Return [x, y] of the center of cell containing provided text 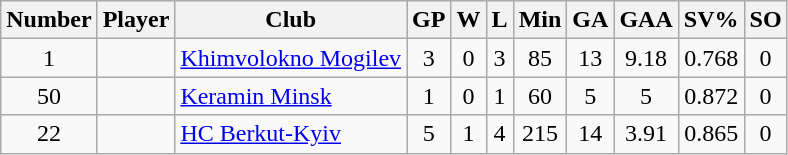
Player [136, 20]
0.865 [711, 134]
215 [540, 134]
Keramin Minsk [291, 96]
22 [49, 134]
L [500, 20]
Min [540, 20]
13 [590, 58]
9.18 [646, 58]
60 [540, 96]
14 [590, 134]
50 [49, 96]
HC Berkut-Kyiv [291, 134]
0.872 [711, 96]
GAA [646, 20]
4 [500, 134]
Khimvolokno Mogilev [291, 58]
0.768 [711, 58]
Number [49, 20]
W [468, 20]
3.91 [646, 134]
GP [429, 20]
GA [590, 20]
Club [291, 20]
SV% [711, 20]
85 [540, 58]
SO [766, 20]
